Determine the (X, Y) coordinate at the center of the cell enclosing the given text.  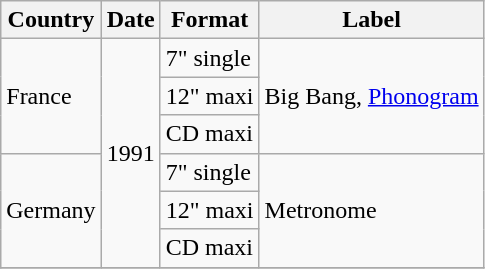
Format (210, 20)
Metronome (372, 210)
France (51, 96)
1991 (130, 153)
Date (130, 20)
Label (372, 20)
Germany (51, 210)
Country (51, 20)
Big Bang, Phonogram (372, 96)
